Pinpoint the cell where the given text exists, returning its [x, y] midpoint coordinate. 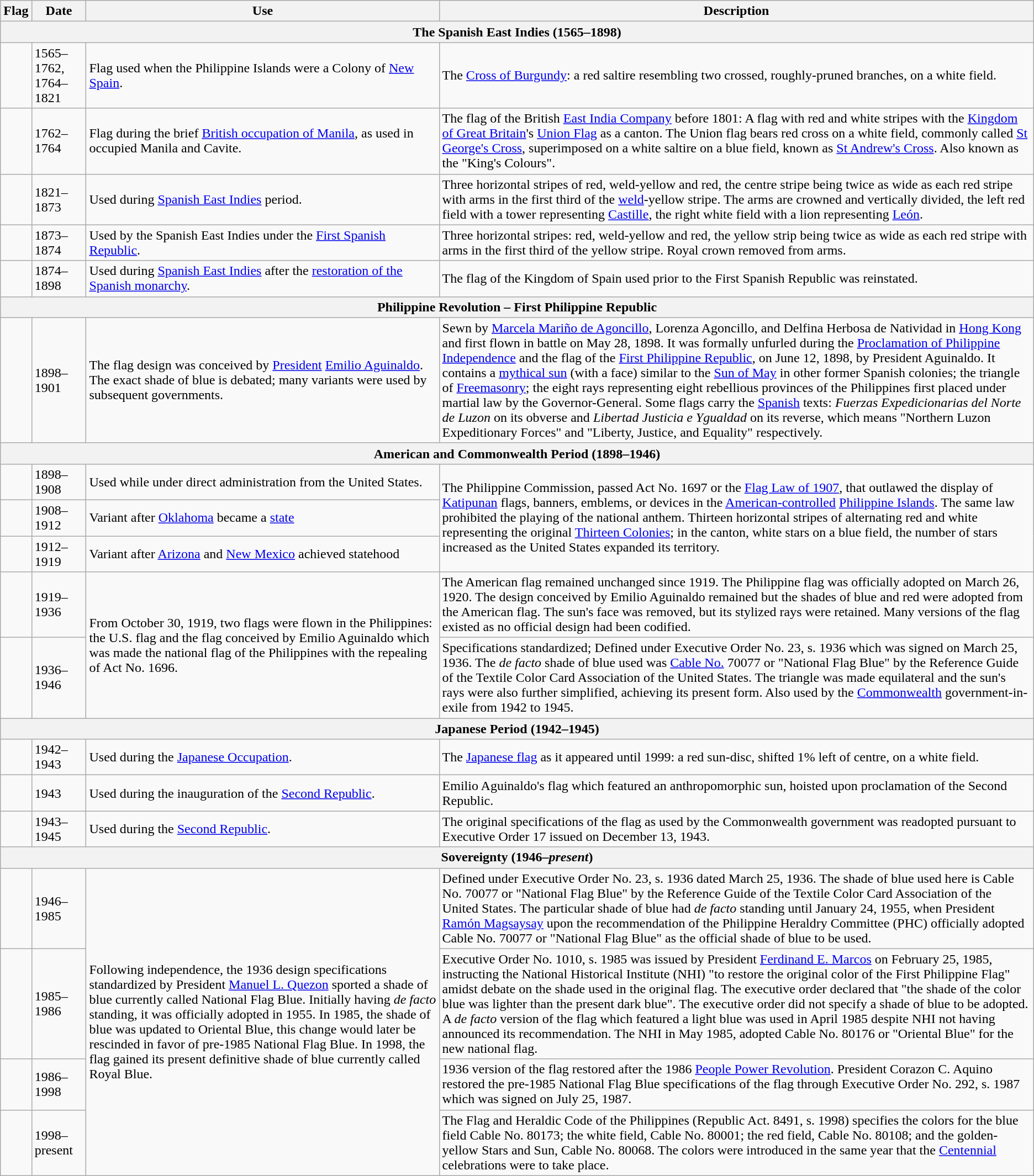
1912–1919 [59, 553]
Variant after Arizona and New Mexico achieved statehood [263, 553]
1946–1985 [59, 908]
The Spanish East Indies (1565–1898) [517, 32]
Date [59, 11]
1821–1873 [59, 199]
1874–1898 [59, 278]
1762–1764 [59, 141]
1898–1908 [59, 481]
Used during the Second Republic. [263, 829]
Used during Spanish East Indies period. [263, 199]
1942–1943 [59, 757]
Used during the Japanese Occupation. [263, 757]
The Cross of Burgundy: a red saltire resembling two crossed, roughly-pruned branches, on a white field. [736, 75]
1986–1998 [59, 1084]
1943 [59, 793]
1898–1901 [59, 380]
Used during the inauguration of the Second Republic. [263, 793]
The flag of the Kingdom of Spain used prior to the First Spanish Republic was reinstated. [736, 278]
1919–1936 [59, 605]
Japanese Period (1942–1945) [517, 729]
Flag [16, 11]
The flag design was conceived by President Emilio Aguinaldo. The exact shade of blue is debated; many variants were used by subsequent governments. [263, 380]
Used during Spanish East Indies after the restoration of the Spanish monarchy. [263, 278]
1998–present [59, 1143]
1873–1874 [59, 243]
1565–1762, 1764–1821 [59, 75]
Description [736, 11]
1985–1986 [59, 1004]
Used while under direct administration from the United States. [263, 481]
Used by the Spanish East Indies under the First Spanish Republic. [263, 243]
The Japanese flag as it appeared until 1999: a red sun-disc, shifted 1% left of centre, on a white field. [736, 757]
1936–1946 [59, 678]
Variant after Oklahoma became a state [263, 518]
Use [263, 11]
Emilio Aguinaldo's flag which featured an anthropomorphic sun, hoisted upon proclamation of the Second Republic. [736, 793]
Philippine Revolution – First Philippine Republic [517, 307]
1943–1945 [59, 829]
Flag used when the Philippine Islands were a Colony of New Spain. [263, 75]
1908–1912 [59, 518]
Flag during the brief British occupation of Manila, as used in occupied Manila and Cavite. [263, 141]
American and Commonwealth Period (1898–1946) [517, 453]
Sovereignty (1946–present) [517, 857]
